From the cell containing the given text, extract its center point as [X, Y] coordinate. 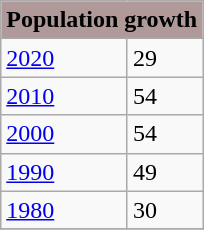
1990 [64, 172]
2020 [64, 58]
49 [164, 172]
2000 [64, 134]
1980 [64, 210]
Population growth [102, 20]
29 [164, 58]
2010 [64, 96]
30 [164, 210]
